Detect which cell encompasses the target text, then output its [X, Y] center coordinate. 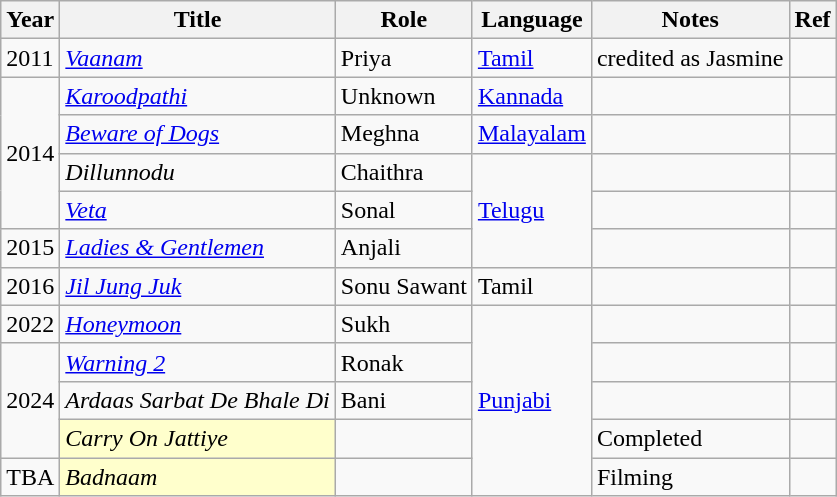
Kannada [532, 96]
Jil Jung Juk [198, 286]
Unknown [404, 96]
Malayalam [532, 134]
2014 [30, 153]
Carry On Jattiye [198, 438]
Karoodpathi [198, 96]
Badnaam [198, 477]
Warning 2 [198, 362]
Beware of Dogs [198, 134]
Honeymoon [198, 324]
Meghna [404, 134]
Dillunnodu [198, 172]
Ladies & Gentlemen [198, 248]
Title [198, 20]
Sonu Sawant [404, 286]
Notes [690, 20]
2015 [30, 248]
Veta [198, 210]
Anjali [404, 248]
2024 [30, 400]
2022 [30, 324]
TBA [30, 477]
Filming [690, 477]
Completed [690, 438]
credited as Jasmine [690, 58]
Priya [404, 58]
2011 [30, 58]
Role [404, 20]
Ronak [404, 362]
Year [30, 20]
Sonal [404, 210]
Language [532, 20]
Ardaas Sarbat De Bhale Di [198, 400]
Vaanam [198, 58]
Telugu [532, 210]
Sukh [404, 324]
Punjabi [532, 400]
Chaithra [404, 172]
Bani [404, 400]
2016 [30, 286]
Ref [812, 20]
